Return the [x, y] coordinate for the center point of the cell that contains the specified text.  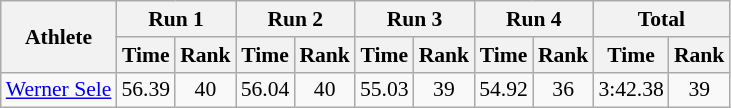
Run 4 [534, 19]
56.39 [146, 90]
Athlete [59, 36]
Run 1 [176, 19]
3:42.38 [630, 90]
Run 2 [296, 19]
54.92 [504, 90]
Werner Sele [59, 90]
55.03 [384, 90]
36 [564, 90]
Total [661, 19]
56.04 [266, 90]
Run 3 [414, 19]
